Search for the cell housing the specified text and yield its (x, y) center coordinate. 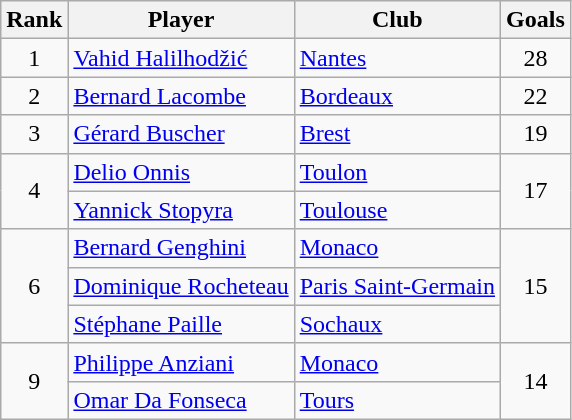
6 (34, 286)
Toulon (397, 172)
9 (34, 381)
Omar Da Fonseca (181, 400)
Club (397, 20)
Sochaux (397, 324)
19 (536, 134)
Delio Onnis (181, 172)
Dominique Rocheteau (181, 286)
3 (34, 134)
Vahid Halilhodžić (181, 58)
17 (536, 191)
Rank (34, 20)
Tours (397, 400)
Brest (397, 134)
28 (536, 58)
Paris Saint-Germain (397, 286)
Stéphane Paille (181, 324)
Goals (536, 20)
Bernard Lacombe (181, 96)
Yannick Stopyra (181, 210)
Bernard Genghini (181, 248)
2 (34, 96)
14 (536, 381)
15 (536, 286)
Nantes (397, 58)
22 (536, 96)
Philippe Anziani (181, 362)
Toulouse (397, 210)
Player (181, 20)
Bordeaux (397, 96)
Gérard Buscher (181, 134)
4 (34, 191)
1 (34, 58)
